Return [x, y] of the center of cell containing provided text 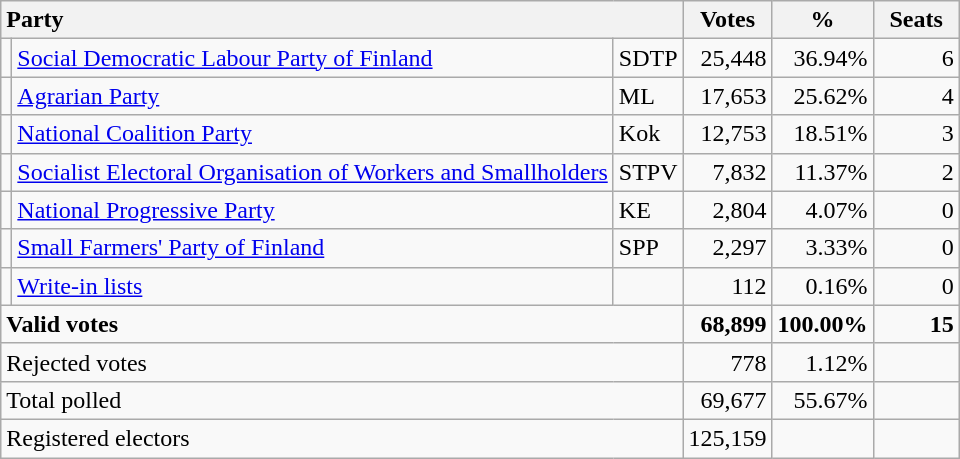
National Coalition Party [312, 134]
Small Farmers' Party of Finland [312, 248]
18.51% [822, 134]
15 [916, 324]
778 [728, 362]
Registered electors [342, 438]
36.94% [822, 58]
STPV [648, 172]
17,653 [728, 96]
Rejected votes [342, 362]
ML [648, 96]
Socialist Electoral Organisation of Workers and Smallholders [312, 172]
Votes [728, 20]
125,159 [728, 438]
25.62% [822, 96]
Seats [916, 20]
4.07% [822, 210]
4 [916, 96]
2 [916, 172]
Valid votes [342, 324]
Write-in lists [312, 286]
68,899 [728, 324]
100.00% [822, 324]
112 [728, 286]
Kok [648, 134]
12,753 [728, 134]
7,832 [728, 172]
11.37% [822, 172]
3.33% [822, 248]
% [822, 20]
SDTP [648, 58]
55.67% [822, 400]
National Progressive Party [312, 210]
1.12% [822, 362]
Social Democratic Labour Party of Finland [312, 58]
25,448 [728, 58]
3 [916, 134]
6 [916, 58]
Agrarian Party [312, 96]
Total polled [342, 400]
69,677 [728, 400]
0.16% [822, 286]
KE [648, 210]
2,297 [728, 248]
2,804 [728, 210]
SPP [648, 248]
Party [342, 20]
